Return [X, Y] of the center of cell containing provided text 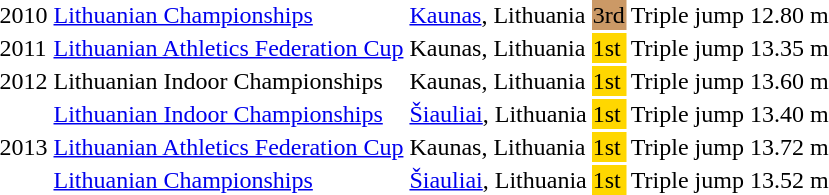
3rd [608, 15]
